Scan for the cell matching the given text and deliver its [x, y] coordinate at center. 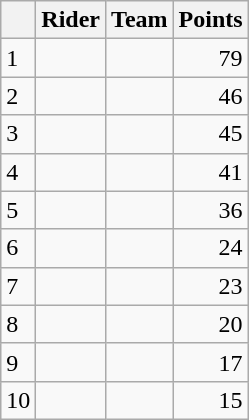
2 [18, 96]
3 [18, 134]
Points [210, 20]
15 [210, 400]
9 [18, 362]
41 [210, 172]
6 [18, 248]
17 [210, 362]
Rider [71, 20]
Team [140, 20]
23 [210, 286]
46 [210, 96]
10 [18, 400]
45 [210, 134]
7 [18, 286]
4 [18, 172]
5 [18, 210]
24 [210, 248]
79 [210, 58]
20 [210, 324]
8 [18, 324]
36 [210, 210]
1 [18, 58]
